Provide the (x, y) coordinate of the cell's center where the given text is located.  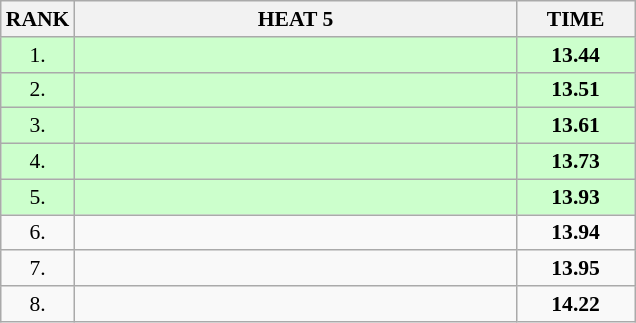
13.73 (576, 162)
RANK (38, 19)
4. (38, 162)
13.51 (576, 90)
13.93 (576, 197)
HEAT 5 (295, 19)
13.61 (576, 126)
13.95 (576, 269)
2. (38, 90)
13.44 (576, 55)
14.22 (576, 304)
6. (38, 233)
5. (38, 197)
7. (38, 269)
1. (38, 55)
TIME (576, 19)
8. (38, 304)
3. (38, 126)
13.94 (576, 233)
